Return [X, Y] of the center of cell containing provided text 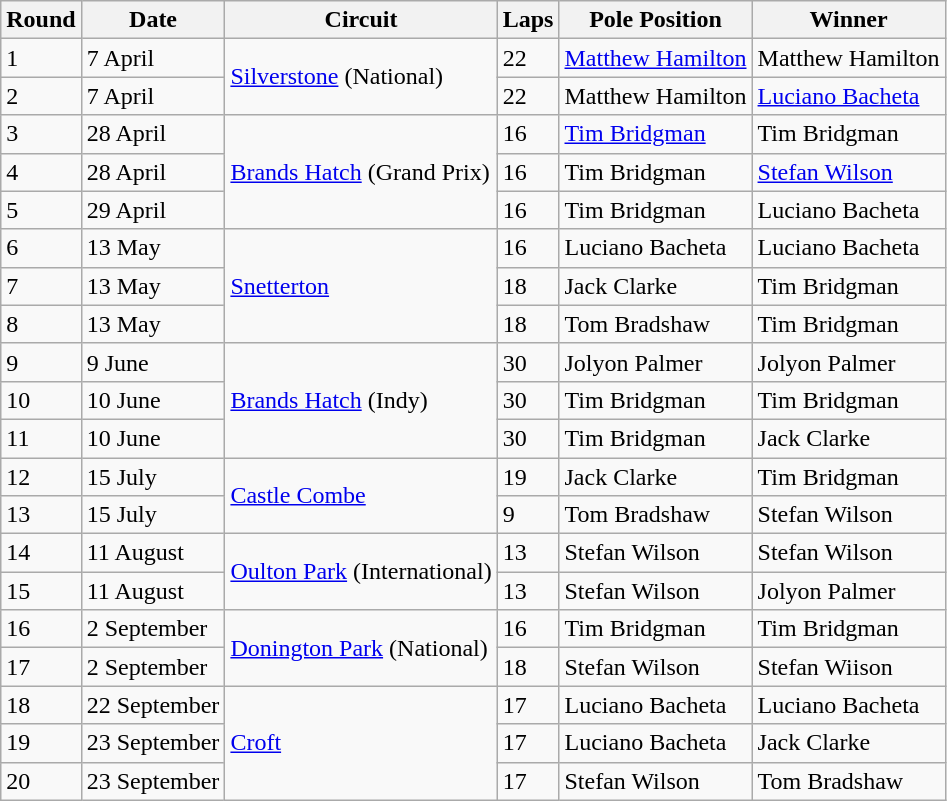
15 [41, 591]
Brands Hatch (Grand Prix) [361, 172]
2 [41, 96]
Circuit [361, 20]
11 [41, 438]
29 April [153, 210]
Date [153, 20]
4 [41, 172]
10 [41, 400]
Croft [361, 743]
Stefan Wiison [848, 667]
7 [41, 286]
20 [41, 781]
14 [41, 553]
Pole Position [656, 20]
22 September [153, 705]
3 [41, 134]
Silverstone (National) [361, 77]
Oulton Park (International) [361, 572]
Castle Combe [361, 496]
Winner [848, 20]
Brands Hatch (Indy) [361, 400]
9 June [153, 362]
8 [41, 324]
1 [41, 58]
12 [41, 477]
Round [41, 20]
Laps [528, 20]
Snetterton [361, 286]
6 [41, 248]
5 [41, 210]
Donington Park (National) [361, 648]
